Return the (X, Y) coordinate for the center point of the cell that contains the specified text.  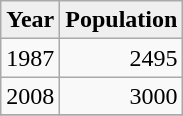
2008 (30, 96)
2495 (122, 58)
Year (30, 20)
3000 (122, 96)
Population (122, 20)
1987 (30, 58)
